Search for the cell housing the specified text and yield its [x, y] center coordinate. 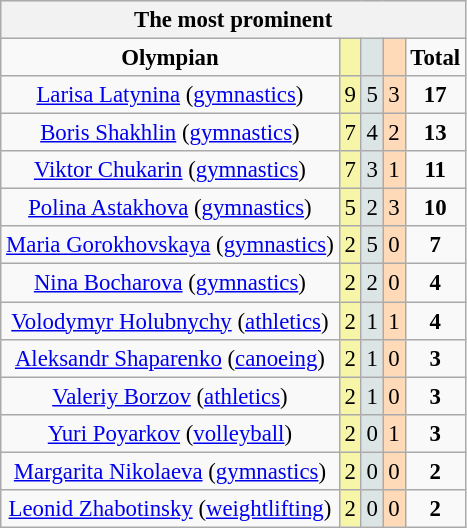
Boris Shakhlin (gymnastics) [170, 133]
Maria Gorokhovskaya (gymnastics) [170, 245]
Total [435, 58]
11 [435, 170]
Volodymyr Holubnychy (athletics) [170, 321]
Yuri Poyarkov (volleyball) [170, 433]
Valeriy Borzov (athletics) [170, 396]
Aleksandr Shaparenko (canoeing) [170, 358]
Margarita Nikolaeva (gymnastics) [170, 471]
10 [435, 208]
17 [435, 95]
Viktor Chukarin (gymnastics) [170, 170]
13 [435, 133]
9 [350, 95]
Polina Astakhova (gymnastics) [170, 208]
Leonid Zhabotinsky (weightlifting) [170, 509]
The most prominent [234, 20]
Larisa Latynina (gymnastics) [170, 95]
Olympian [170, 58]
Nina Bocharova (gymnastics) [170, 283]
